Extract the (x, y) coordinate from the center of the cell holding the provided text.  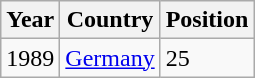
Country (110, 20)
Year (30, 20)
25 (207, 58)
1989 (30, 58)
Position (207, 20)
Germany (110, 58)
